For the text-containing cell, return its midpoint in [X, Y] coordinate format. 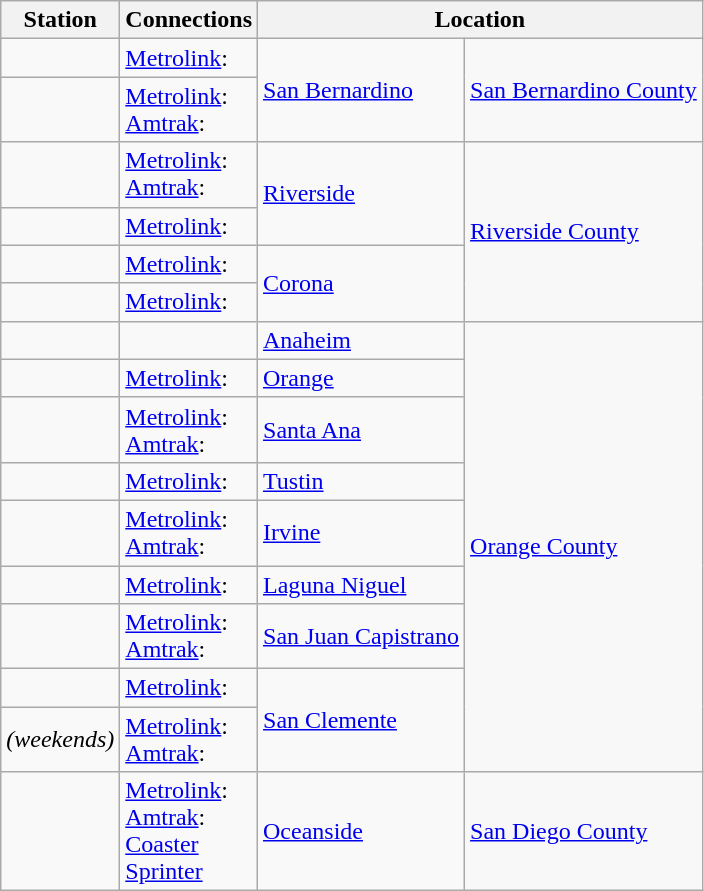
San Bernardino [362, 90]
Metrolink: Amtrak: Coaster Sprinter [189, 832]
Anaheim [362, 340]
Orange [362, 378]
Corona [362, 283]
San Bernardino County [584, 90]
San Diego County [584, 832]
Orange County [584, 546]
Connections [189, 20]
San Juan Capistrano [362, 636]
Riverside County [584, 232]
(weekends) [60, 740]
San Clemente [362, 720]
Tustin [362, 481]
Riverside [362, 194]
Location [480, 20]
Santa Ana [362, 430]
Station [60, 20]
Oceanside [362, 832]
Laguna Niguel [362, 585]
Irvine [362, 532]
